Locate the cell with the specified text and output its [X, Y] center coordinate. 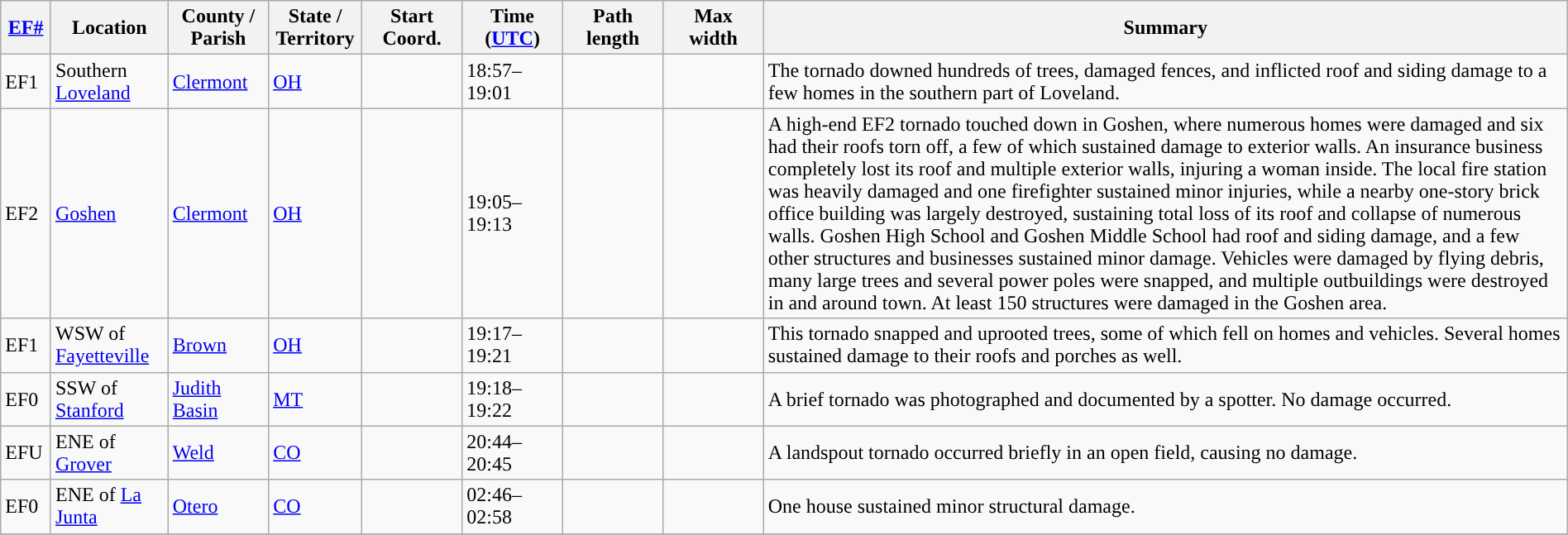
ENE of Grover [109, 453]
WSW of Fayetteville [109, 346]
18:57–19:01 [513, 81]
State / Territory [316, 28]
EFU [26, 453]
Summary [1165, 28]
MT [316, 399]
Start Coord. [412, 28]
Otero [218, 506]
Goshen [109, 213]
19:05–19:13 [513, 213]
A brief tornado was photographed and documented by a spotter. No damage occurred. [1165, 399]
Location [109, 28]
A landspout tornado occurred briefly in an open field, causing no damage. [1165, 453]
02:46–02:58 [513, 506]
EF2 [26, 213]
20:44–20:45 [513, 453]
Path length [612, 28]
19:18–19:22 [513, 399]
Brown [218, 346]
This tornado snapped and uprooted trees, some of which fell on homes and vehicles. Several homes sustained damage to their roofs and porches as well. [1165, 346]
County / Parish [218, 28]
19:17–19:21 [513, 346]
The tornado downed hundreds of trees, damaged fences, and inflicted roof and siding damage to a few homes in the southern part of Loveland. [1165, 81]
Weld [218, 453]
Judith Basin [218, 399]
EF# [26, 28]
SSW of Stanford [109, 399]
Time (UTC) [513, 28]
Max width [713, 28]
Southern Loveland [109, 81]
One house sustained minor structural damage. [1165, 506]
ENE of La Junta [109, 506]
